Extract the (X, Y) coordinate from the center of the cell holding the provided text.  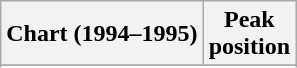
Chart (1994–1995) (102, 34)
Peakposition (249, 34)
